For the text-containing cell, return its midpoint in (x, y) coordinate format. 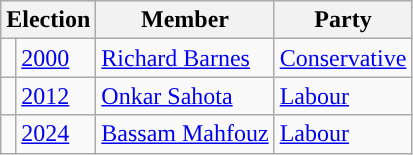
Election (48, 20)
Richard Barnes (185, 58)
Party (343, 20)
Onkar Sahota (185, 96)
2000 (56, 58)
2024 (56, 134)
Conservative (343, 58)
2012 (56, 96)
Bassam Mahfouz (185, 134)
Member (185, 20)
